Pinpoint the cell where the given text exists, returning its [X, Y] midpoint coordinate. 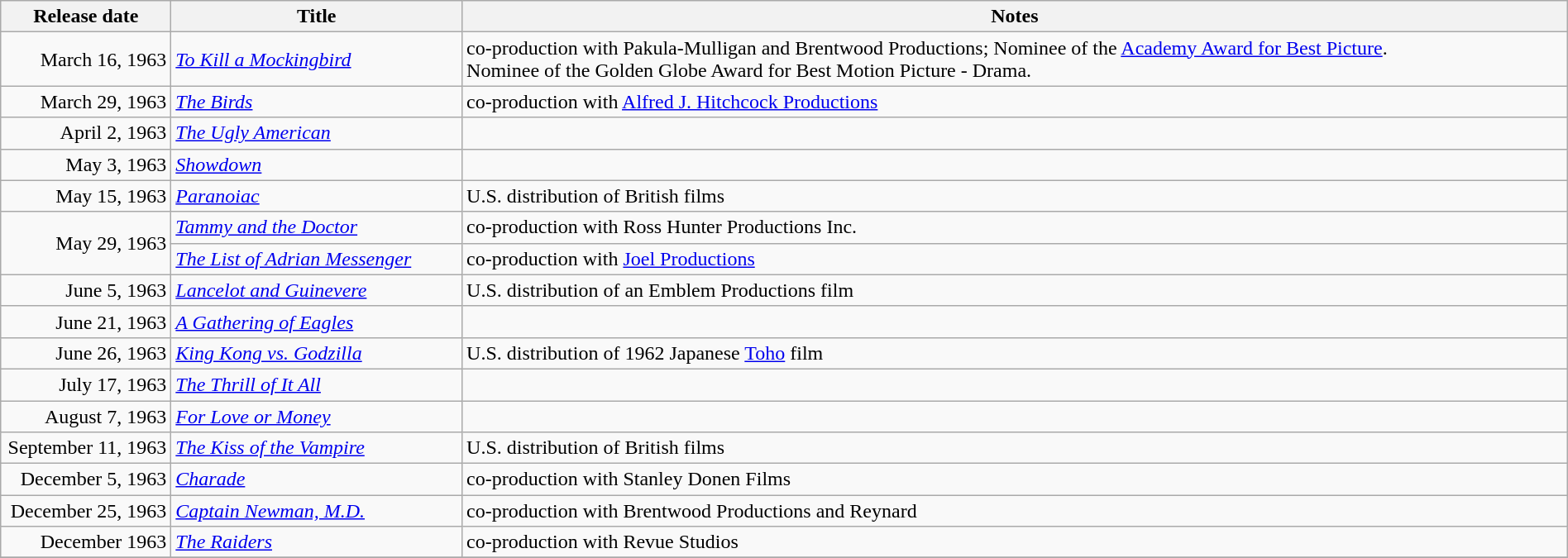
To Kill a Mockingbird [317, 60]
The Birds [317, 102]
April 2, 1963 [86, 133]
For Love or Money [317, 416]
A Gathering of Eagles [317, 322]
May 3, 1963 [86, 165]
Charade [317, 479]
July 17, 1963 [86, 384]
September 11, 1963 [86, 448]
co-production with Joel Productions [1016, 259]
May 15, 1963 [86, 196]
June 26, 1963 [86, 353]
Lancelot and Guinevere [317, 290]
Paranoiac [317, 196]
King Kong vs. Godzilla [317, 353]
June 5, 1963 [86, 290]
co-production with Revue Studios [1016, 542]
The List of Adrian Messenger [317, 259]
March 16, 1963 [86, 60]
Showdown [317, 165]
Captain Newman, M.D. [317, 511]
Title [317, 17]
The Ugly American [317, 133]
May 29, 1963 [86, 243]
co-production with Stanley Donen Films [1016, 479]
June 21, 1963 [86, 322]
March 29, 1963 [86, 102]
The Raiders [317, 542]
Release date [86, 17]
co-production with Alfred J. Hitchcock Productions [1016, 102]
December 5, 1963 [86, 479]
Tammy and the Doctor [317, 227]
December 1963 [86, 542]
Notes [1016, 17]
U.S. distribution of 1962 Japanese Toho film [1016, 353]
U.S. distribution of an Emblem Productions film [1016, 290]
co-production with Brentwood Productions and Reynard [1016, 511]
August 7, 1963 [86, 416]
The Kiss of the Vampire [317, 448]
The Thrill of It All [317, 384]
co-production with Ross Hunter Productions Inc. [1016, 227]
December 25, 1963 [86, 511]
